Locate the cell with the specified text and output its [X, Y] center coordinate. 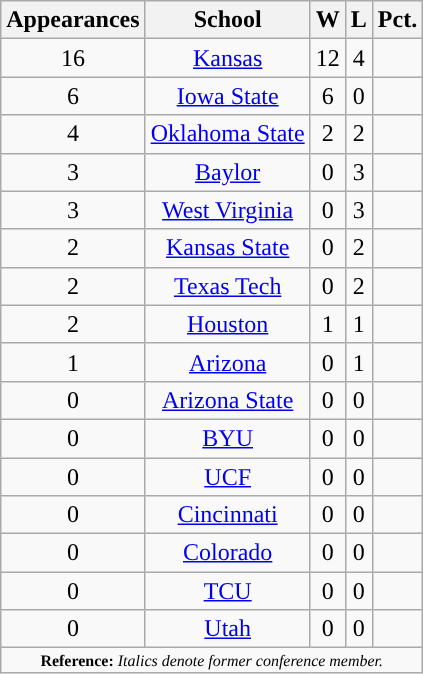
Pct. [397, 20]
Appearances [73, 20]
Kansas State [228, 248]
School [228, 20]
Cincinnati [228, 515]
BYU [228, 438]
UCF [228, 477]
Arizona State [228, 400]
Houston [228, 324]
Reference: Italics denote former conference member. [212, 660]
Texas Tech [228, 286]
Oklahoma State [228, 134]
Kansas [228, 58]
16 [73, 58]
Utah [228, 629]
12 [328, 58]
Iowa State [228, 96]
Arizona [228, 362]
W [328, 20]
West Virginia [228, 210]
L [358, 20]
TCU [228, 591]
Baylor [228, 172]
Colorado [228, 553]
